Return the (x, y) coordinate for the center point of the cell that contains the specified text.  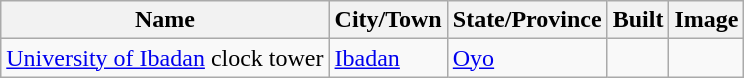
State/Province (527, 20)
Image (706, 20)
Built (638, 20)
Ibadan (388, 58)
Oyo (527, 58)
University of Ibadan clock tower (165, 58)
City/Town (388, 20)
Name (165, 20)
